Detect which cell encompasses the target text, then output its [X, Y] center coordinate. 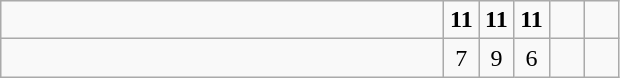
6 [532, 58]
7 [462, 58]
9 [496, 58]
